For the text-containing cell, return its midpoint in (X, Y) coordinate format. 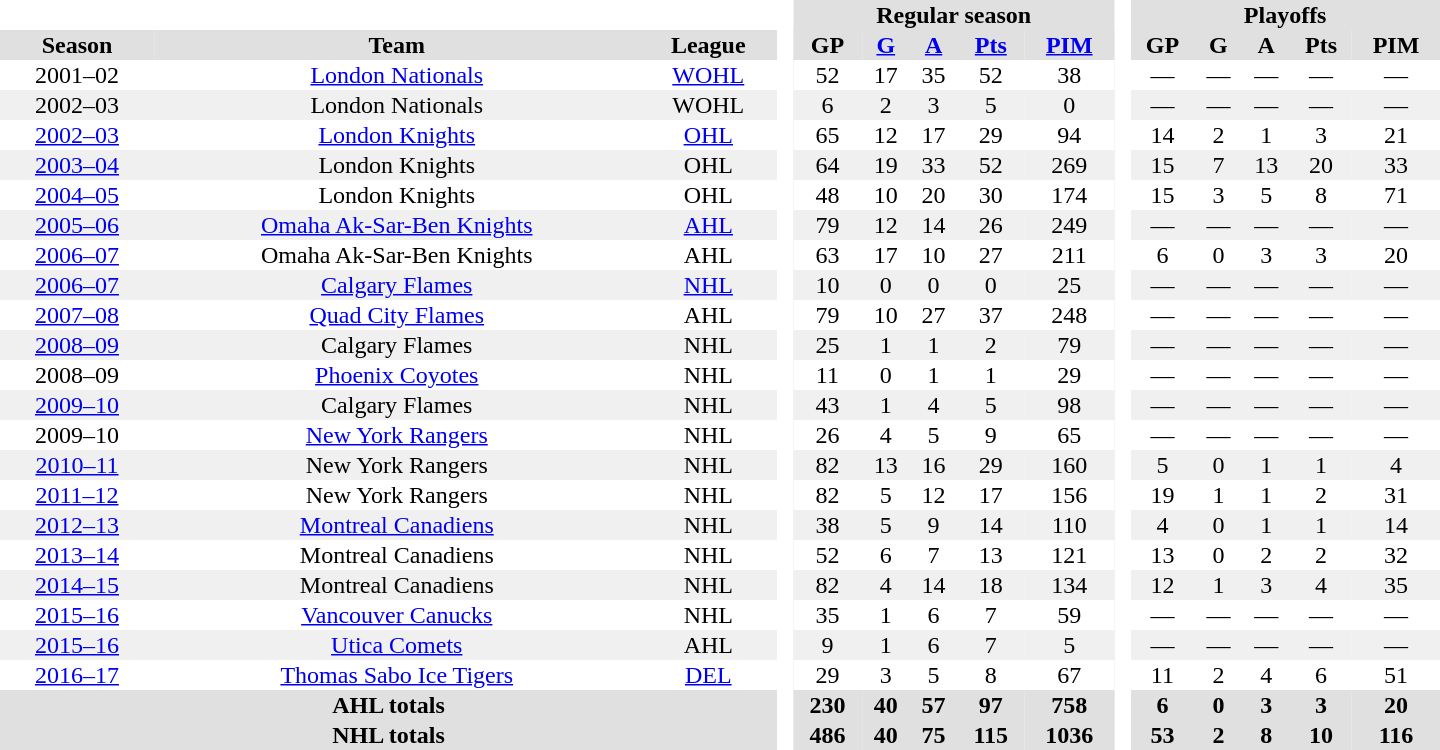
758 (1069, 705)
67 (1069, 675)
174 (1069, 195)
Season (77, 45)
134 (1069, 585)
63 (828, 255)
DEL (708, 675)
230 (828, 705)
53 (1162, 735)
Thomas Sabo Ice Tigers (397, 675)
71 (1396, 195)
48 (828, 195)
269 (1069, 165)
37 (990, 315)
2003–04 (77, 165)
43 (828, 405)
121 (1069, 555)
249 (1069, 225)
2014–15 (77, 585)
51 (1396, 675)
1036 (1069, 735)
32 (1396, 555)
AHL totals (388, 705)
486 (828, 735)
2001–02 (77, 75)
NHL totals (388, 735)
Regular season (954, 15)
Playoffs (1285, 15)
160 (1069, 465)
2013–14 (77, 555)
116 (1396, 735)
211 (1069, 255)
2004–05 (77, 195)
30 (990, 195)
16 (934, 465)
94 (1069, 135)
31 (1396, 495)
21 (1396, 135)
2005–06 (77, 225)
156 (1069, 495)
2012–13 (77, 525)
248 (1069, 315)
18 (990, 585)
97 (990, 705)
Team (397, 45)
75 (934, 735)
110 (1069, 525)
Vancouver Canucks (397, 615)
64 (828, 165)
98 (1069, 405)
Utica Comets (397, 645)
2016–17 (77, 675)
Phoenix Coyotes (397, 375)
115 (990, 735)
2011–12 (77, 495)
57 (934, 705)
2007–08 (77, 315)
59 (1069, 615)
League (708, 45)
Quad City Flames (397, 315)
2010–11 (77, 465)
